For the text-containing cell, return its midpoint in (X, Y) coordinate format. 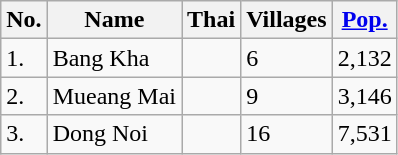
1. (24, 58)
Villages (287, 20)
Pop. (364, 20)
No. (24, 20)
Dong Noi (114, 134)
6 (287, 58)
16 (287, 134)
Mueang Mai (114, 96)
2. (24, 96)
Thai (212, 20)
Bang Kha (114, 58)
3. (24, 134)
7,531 (364, 134)
Name (114, 20)
9 (287, 96)
3,146 (364, 96)
2,132 (364, 58)
